Extract the (x, y) coordinate from the center of the cell holding the provided text.  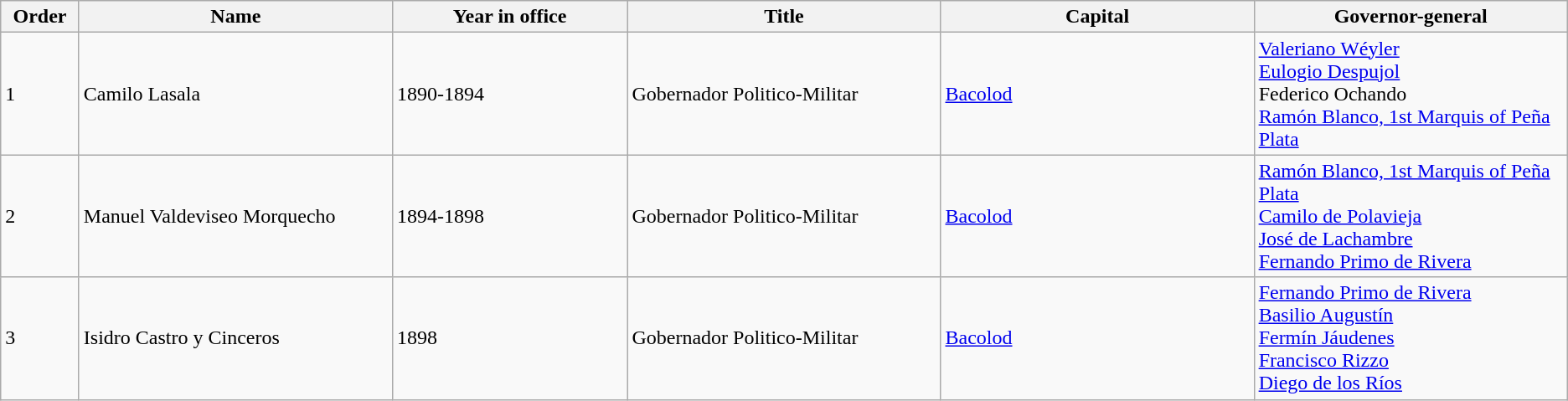
Order (40, 17)
1894-1898 (509, 216)
Manuel Valdeviseo Morquecho (235, 216)
Year in office (509, 17)
Ramón Blanco, 1st Marquis of Peña PlataCamilo de PolaviejaJosé de LachambreFernando Primo de Rivera (1411, 216)
2 (40, 216)
Governor-general (1411, 17)
1898 (509, 338)
Name (235, 17)
Valeriano WéylerEulogio DespujolFederico OchandoRamón Blanco, 1st Marquis of Peña Plata (1411, 94)
1890-1894 (509, 94)
Title (784, 17)
Camilo Lasala (235, 94)
3 (40, 338)
1 (40, 94)
Capital (1097, 17)
Fernando Primo de RiveraBasilio AugustínFermín JáudenesFrancisco RizzoDiego de los Ríos (1411, 338)
Isidro Castro y Cinceros (235, 338)
